Identify which cell holds the provided text, then report its [x, y] central coordinate. 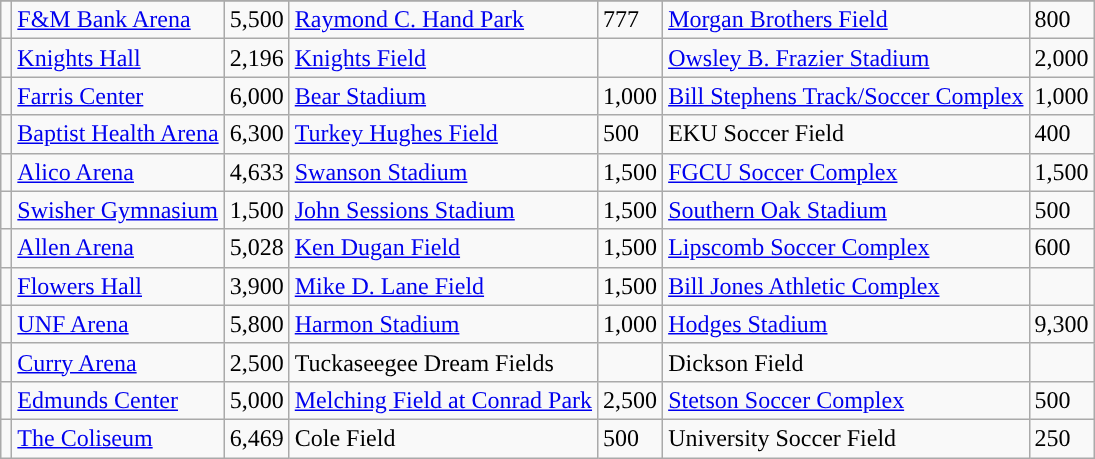
Bill Stephens Track/Soccer Complex [846, 96]
5,000 [256, 400]
6,300 [256, 134]
Melching Field at Conrad Park [443, 400]
6,000 [256, 96]
Morgan Brothers Field [846, 20]
Raymond C. Hand Park [443, 20]
800 [1062, 20]
University Soccer Field [846, 438]
The Coliseum [118, 438]
UNF Arena [118, 324]
5,500 [256, 20]
4,633 [256, 172]
John Sessions Stadium [443, 210]
9,300 [1062, 324]
Dickson Field [846, 362]
Harmon Stadium [443, 324]
FGCU Soccer Complex [846, 172]
777 [630, 20]
400 [1062, 134]
250 [1062, 438]
Knights Hall [118, 58]
Ken Dugan Field [443, 248]
2,000 [1062, 58]
Bear Stadium [443, 96]
Swanson Stadium [443, 172]
Farris Center [118, 96]
Swisher Gymnasium [118, 210]
Edmunds Center [118, 400]
Knights Field [443, 58]
F&M Bank Arena [118, 20]
Lipscomb Soccer Complex [846, 248]
Hodges Stadium [846, 324]
3,900 [256, 286]
Tuckaseegee Dream Fields [443, 362]
Stetson Soccer Complex [846, 400]
5,028 [256, 248]
Mike D. Lane Field [443, 286]
Flowers Hall [118, 286]
6,469 [256, 438]
Alico Arena [118, 172]
Cole Field [443, 438]
Curry Arena [118, 362]
Southern Oak Stadium [846, 210]
Turkey Hughes Field [443, 134]
5,800 [256, 324]
Baptist Health Arena [118, 134]
600 [1062, 248]
Bill Jones Athletic Complex [846, 286]
2,196 [256, 58]
Allen Arena [118, 248]
Owsley B. Frazier Stadium [846, 58]
EKU Soccer Field [846, 134]
